Return the (x, y) coordinate for the center point of the cell that contains the specified text.  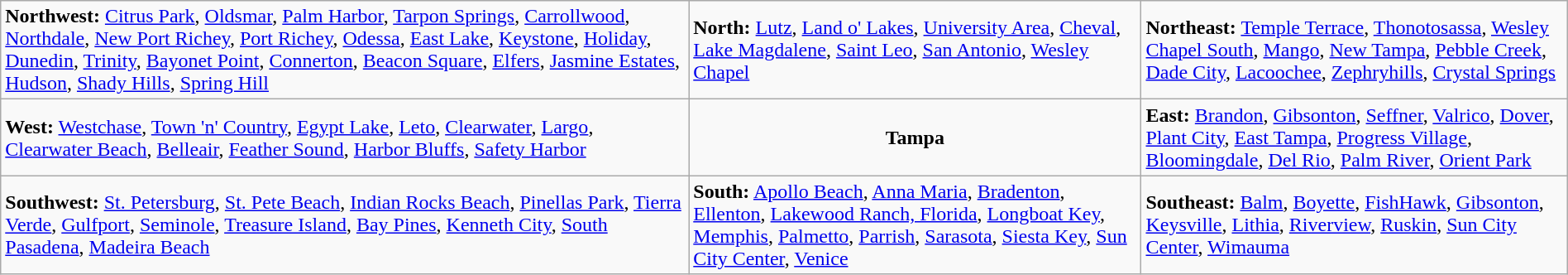
West: Westchase, Town 'n' Country, Egypt Lake, Leto, Clearwater, Largo, Clearwater Beach, Belleair, Feather Sound, Harbor Bluffs, Safety Harbor (345, 137)
East: Brandon, Gibsonton, Seffner, Valrico, Dover, Plant City, East Tampa, Progress Village, Bloomingdale, Del Rio, Palm River, Orient Park (1355, 137)
Tampa (915, 137)
North: Lutz, Land o' Lakes, University Area, Cheval, Lake Magdalene, Saint Leo, San Antonio, Wesley Chapel (915, 50)
Southeast: Balm, Boyette, FishHawk, Gibsonton, Keysville, Lithia, Riverview, Ruskin, Sun City Center, Wimauma (1355, 225)
Northeast: Temple Terrace, Thonotosassa, Wesley Chapel South, Mango, New Tampa, Pebble Creek, Dade City, Lacoochee, Zephryhills, Crystal Springs (1355, 50)
